Output the (x, y) coordinate of the center of the cell containing the given text.  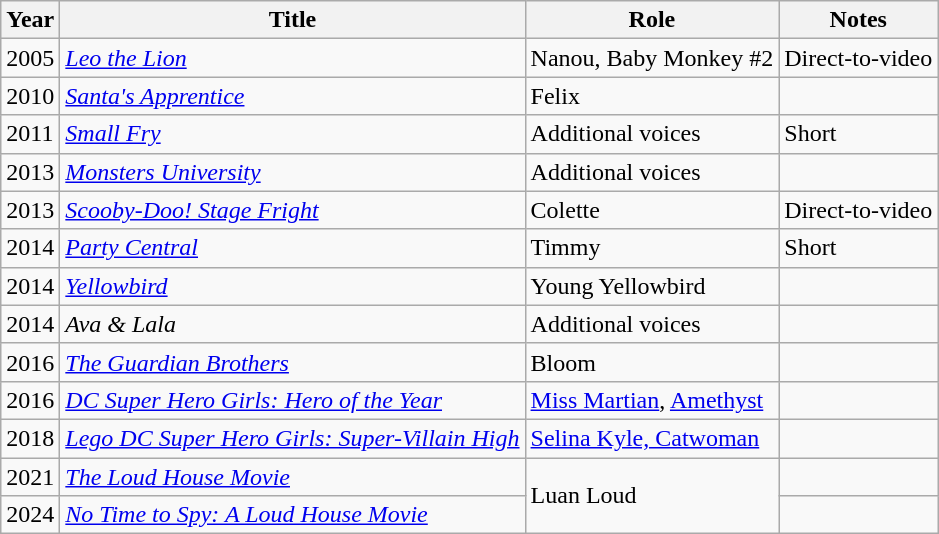
Notes (858, 20)
Title (292, 20)
No Time to Spy: A Loud House Movie (292, 515)
Role (652, 20)
The Guardian Brothers (292, 362)
Small Fry (292, 134)
Young Yellowbird (652, 286)
Lego DC Super Hero Girls: Super-Villain High (292, 438)
Yellowbird (292, 286)
Scooby-Doo! Stage Fright (292, 210)
2024 (30, 515)
DC Super Hero Girls: Hero of the Year (292, 400)
Colette (652, 210)
Leo the Lion (292, 58)
Timmy (652, 248)
2018 (30, 438)
2005 (30, 58)
2010 (30, 96)
Year (30, 20)
Selina Kyle, Catwoman (652, 438)
Miss Martian, Amethyst (652, 400)
Felix (652, 96)
Party Central (292, 248)
Bloom (652, 362)
2011 (30, 134)
Ava & Lala (292, 324)
Santa's Apprentice (292, 96)
Monsters University (292, 172)
Nanou, Baby Monkey #2 (652, 58)
Luan Loud (652, 496)
2021 (30, 477)
The Loud House Movie (292, 477)
